From the cell containing the given text, extract its center point as (x, y) coordinate. 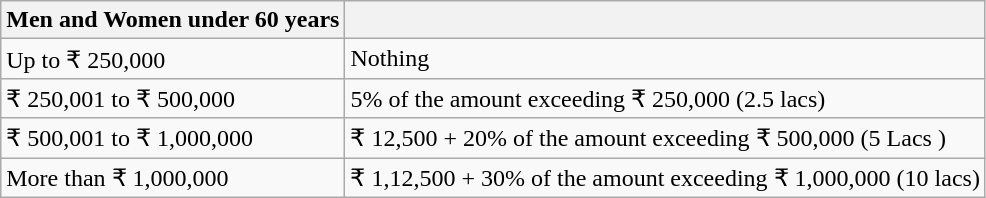
₹ 250,001 to ₹ 500,000 (173, 98)
5% of the amount exceeding ₹ 250,000 (2.5 lacs) (665, 98)
More than ₹ 1,000,000 (173, 178)
Nothing (665, 59)
₹ 1,12,500 + 30% of the amount exceeding ₹ 1,000,000 (10 lacs) (665, 178)
₹ 500,001 to ₹ 1,000,000 (173, 138)
Men and Women under 60 years (173, 20)
₹ 12,500 + 20% of the amount exceeding ₹ 500,000 (5 Lacs ) (665, 138)
Up to ₹ 250,000 (173, 59)
